Search for the cell housing the specified text and yield its [x, y] center coordinate. 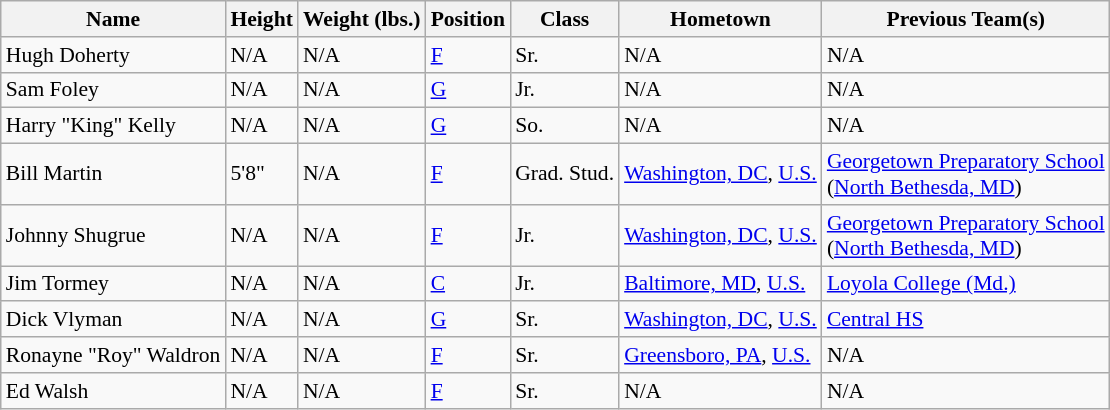
Central HS [966, 320]
Class [564, 19]
Johnny Shugrue [114, 236]
Hometown [720, 19]
Name [114, 19]
Previous Team(s) [966, 19]
Greensboro, PA, U.S. [720, 355]
Bill Martin [114, 174]
Jim Tormey [114, 284]
Ronayne "Roy" Waldron [114, 355]
C [468, 284]
Baltimore, MD, U.S. [720, 284]
Ed Walsh [114, 391]
Height [261, 19]
Hugh Doherty [114, 55]
Harry "King" Kelly [114, 126]
Weight (lbs.) [362, 19]
5'8" [261, 174]
Loyola College (Md.) [966, 284]
Sam Foley [114, 90]
Dick Vlyman [114, 320]
So. [564, 126]
Position [468, 19]
Grad. Stud. [564, 174]
